Scan for the cell matching the given text and deliver its (X, Y) coordinate at center. 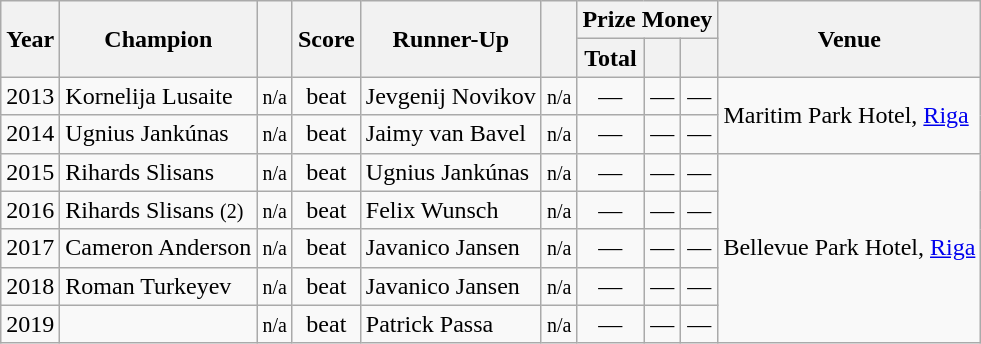
Rihards Slisans (158, 172)
2014 (30, 134)
Runner-Up (450, 39)
Bellevue Park Hotel, Riga (850, 248)
Maritim Park Hotel, Riga (850, 115)
Felix Wunsch (450, 210)
Score (326, 39)
Total (610, 58)
Patrick Passa (450, 324)
Champion (158, 39)
2015 (30, 172)
Kornelija Lusaite (158, 96)
2019 (30, 324)
Jaimy van Bavel (450, 134)
Rihards Slisans (2) (158, 210)
Year (30, 39)
Jevgenij Novikov (450, 96)
2018 (30, 286)
Roman Turkeyev (158, 286)
2017 (30, 248)
2016 (30, 210)
Venue (850, 39)
2013 (30, 96)
Prize Money (648, 20)
Cameron Anderson (158, 248)
